Scan for the cell matching the given text and deliver its (X, Y) coordinate at center. 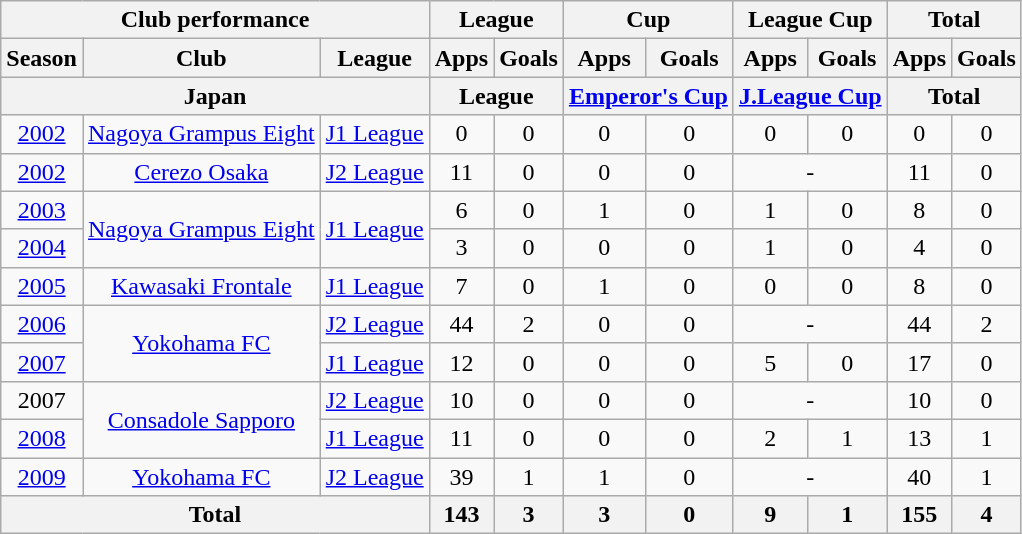
Club performance (215, 20)
5 (770, 362)
40 (919, 477)
J.League Cup (810, 96)
Cerezo Osaka (201, 172)
League Cup (810, 20)
Cup (648, 20)
Kawasaki Frontale (201, 286)
2004 (42, 248)
Consadole Sapporo (201, 419)
Club (201, 58)
155 (919, 515)
39 (461, 477)
17 (919, 362)
2006 (42, 324)
6 (461, 210)
2008 (42, 438)
143 (461, 515)
Season (42, 58)
9 (770, 515)
12 (461, 362)
2005 (42, 286)
2009 (42, 477)
7 (461, 286)
2003 (42, 210)
13 (919, 438)
Japan (215, 96)
Emperor's Cup (648, 96)
